Output the [x, y] coordinate of the center of the cell containing the given text.  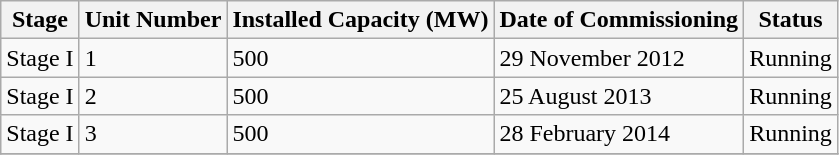
29 November 2012 [619, 58]
Unit Number [153, 20]
1 [153, 58]
2 [153, 96]
25 August 2013 [619, 96]
Stage [40, 20]
Installed Capacity (MW) [360, 20]
Date of Commissioning [619, 20]
3 [153, 134]
Status [791, 20]
28 February 2014 [619, 134]
